Search for the cell housing the specified text and yield its [x, y] center coordinate. 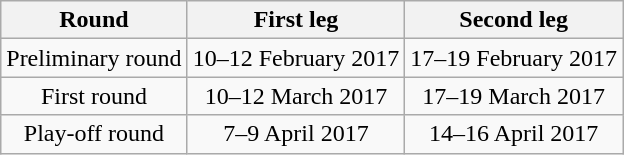
14–16 April 2017 [514, 134]
First round [94, 96]
17–19 March 2017 [514, 96]
17–19 February 2017 [514, 58]
10–12 February 2017 [296, 58]
First leg [296, 20]
10–12 March 2017 [296, 96]
Play-off round [94, 134]
Preliminary round [94, 58]
7–9 April 2017 [296, 134]
Round [94, 20]
Second leg [514, 20]
